Provide the [X, Y] coordinate of the cell's center where the given text is located.  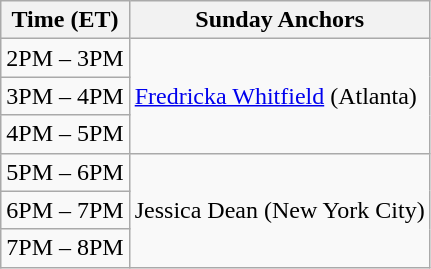
3PM – 4PM [65, 96]
5PM – 6PM [65, 172]
Jessica Dean (New York City) [280, 210]
6PM – 7PM [65, 210]
4PM – 5PM [65, 134]
Sunday Anchors [280, 20]
Time (ET) [65, 20]
2PM – 3PM [65, 58]
Fredricka Whitfield (Atlanta) [280, 96]
7PM – 8PM [65, 248]
